For the text-containing cell, return its midpoint in (x, y) coordinate format. 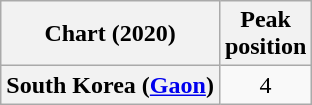
Peakposition (265, 34)
Chart (2020) (110, 34)
4 (265, 85)
South Korea (Gaon) (110, 85)
